Scan for the cell matching the given text and deliver its (x, y) coordinate at center. 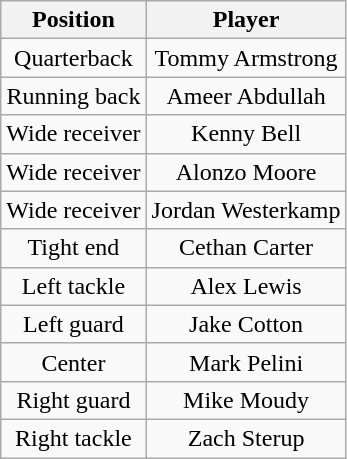
Alex Lewis (246, 286)
Jake Cotton (246, 324)
Kenny Bell (246, 134)
Left guard (74, 324)
Player (246, 20)
Jordan Westerkamp (246, 210)
Right tackle (74, 438)
Quarterback (74, 58)
Center (74, 362)
Alonzo Moore (246, 172)
Mike Moudy (246, 400)
Left tackle (74, 286)
Right guard (74, 400)
Mark Pelini (246, 362)
Zach Sterup (246, 438)
Cethan Carter (246, 248)
Position (74, 20)
Tommy Armstrong (246, 58)
Ameer Abdullah (246, 96)
Tight end (74, 248)
Running back (74, 96)
